From the cell containing the given text, extract its center point as (X, Y) coordinate. 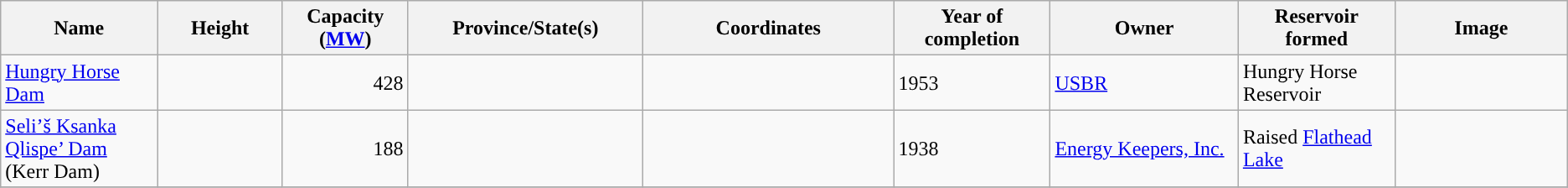
428 (345, 82)
Name (79, 29)
1953 (972, 82)
Energy Keepers, Inc. (1144, 149)
Hungry Horse Dam (79, 82)
Image (1481, 29)
Seli’š Ksanka Qlispe’ Dam (Kerr Dam) (79, 149)
Raised Flathead Lake (1317, 149)
Owner (1144, 29)
188 (345, 149)
USBR (1144, 82)
Capacity (MW) (345, 29)
Province/State(s) (526, 29)
Year of completion (972, 29)
Reservoir formed (1317, 29)
1938 (972, 149)
Hungry Horse Reservoir (1317, 82)
Height (220, 29)
Coordinates (769, 29)
